Extract the (X, Y) coordinate from the center of the cell holding the provided text.  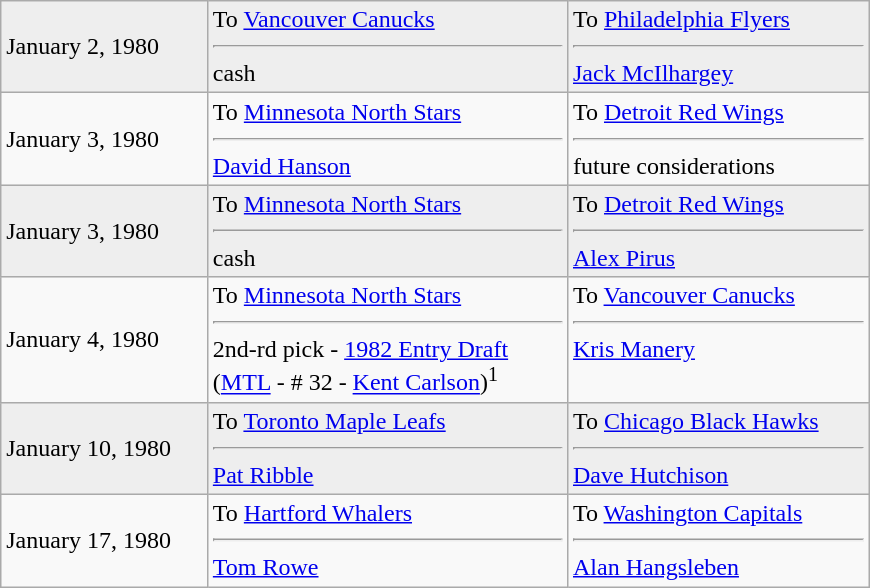
To Detroit Red WingsAlex Pirus (718, 231)
To Toronto Maple LeafsPat Ribble (387, 448)
To Minnesota North StarsDavid Hanson (387, 139)
To Vancouver CanucksKris Manery (718, 340)
To Washington CapitalsAlan Hangsleben (718, 541)
To Hartford WhalersTom Rowe (387, 541)
To Detroit Red Wingsfuture considerations (718, 139)
January 17, 1980 (104, 541)
To Philadelphia FlyersJack McIlhargey (718, 47)
To Vancouver Canuckscash (387, 47)
To Chicago Black HawksDave Hutchison (718, 448)
January 4, 1980 (104, 340)
To Minnesota North Stars2nd-rd pick - 1982 Entry Draft(MTL - # 32 - Kent Carlson)1 (387, 340)
January 10, 1980 (104, 448)
To Minnesota North Starscash (387, 231)
January 2, 1980 (104, 47)
